Return [x, y] of the center of cell containing provided text 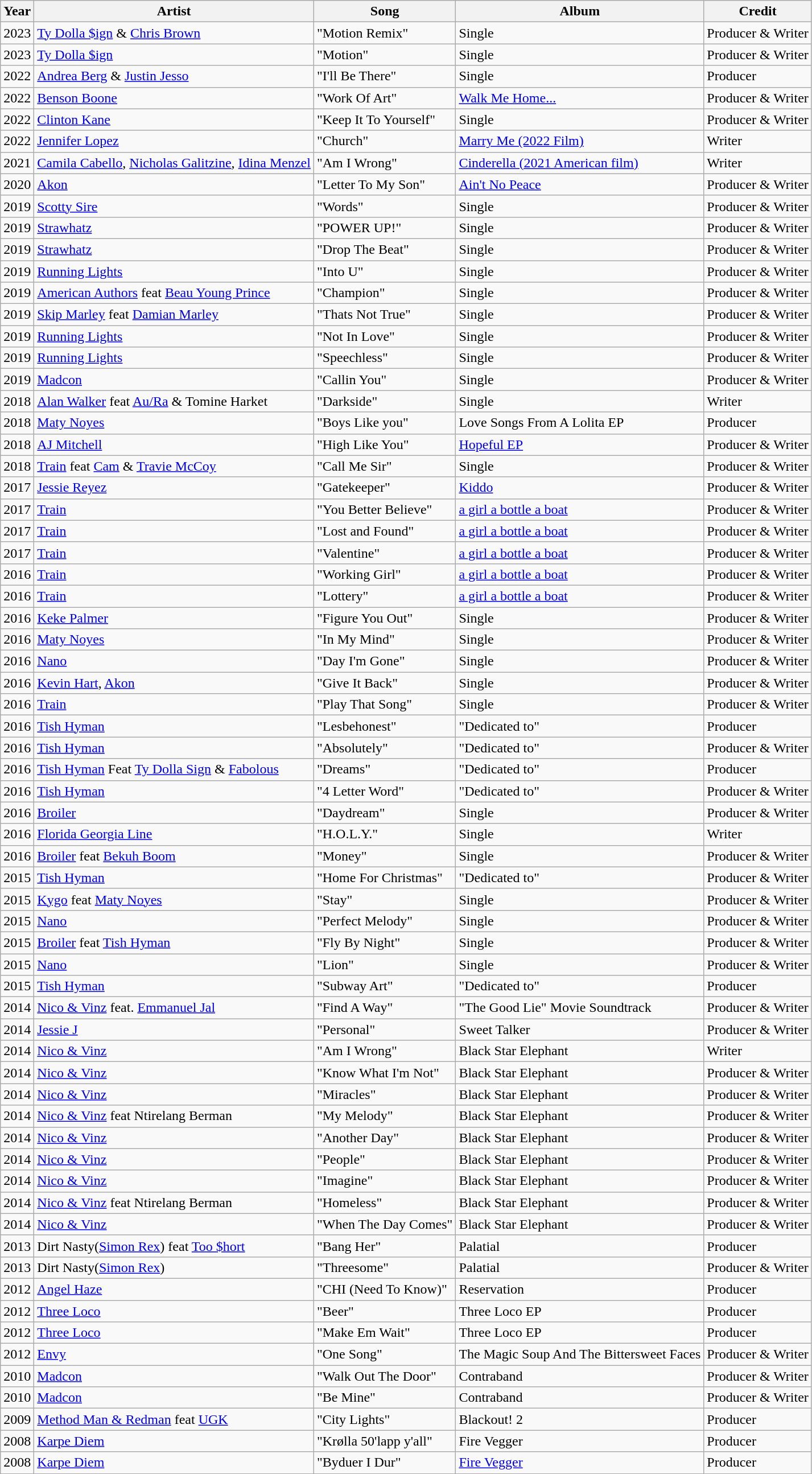
2021 [17, 163]
"Stay" [385, 899]
"When The Day Comes" [385, 1224]
American Authors feat Beau Young Prince [174, 293]
Akon [174, 184]
"Work Of Art" [385, 98]
Jennifer Lopez [174, 141]
"Day I'm Gone" [385, 661]
Dirt Nasty(Simon Rex) [174, 1267]
"Krølla 50'lapp y'all" [385, 1441]
Nico & Vinz feat. Emmanuel Jal [174, 1008]
"Fly By Night" [385, 942]
"Another Day" [385, 1138]
"Lesbehonest" [385, 726]
Hopeful EP [580, 444]
"Keep It To Yourself" [385, 120]
Kiddo [580, 488]
"Words" [385, 206]
"Beer" [385, 1311]
Kygo feat Maty Noyes [174, 899]
Clinton Kane [174, 120]
Envy [174, 1354]
Reservation [580, 1289]
"Make Em Wait" [385, 1333]
AJ Mitchell [174, 444]
2020 [17, 184]
"Letter To My Son" [385, 184]
Jessie J [174, 1030]
"Imagine" [385, 1181]
"Church" [385, 141]
"Personal" [385, 1030]
"The Good Lie" Movie Soundtrack [580, 1008]
Andrea Berg & Justin Jesso [174, 76]
Broiler [174, 813]
"4 Letter Word" [385, 791]
"Not In Love" [385, 336]
Angel Haze [174, 1289]
Ty Dolla $ign & Chris Brown [174, 33]
"Figure You Out" [385, 617]
"Play That Song" [385, 705]
"Subway Art" [385, 986]
"H.O.L.Y." [385, 834]
Love Songs From A Lolita EP [580, 423]
Cinderella (2021 American film) [580, 163]
Ain't No Peace [580, 184]
"Find A Way" [385, 1008]
Jessie Reyez [174, 488]
Train feat Cam & Travie McCoy [174, 466]
"Thats Not True" [385, 315]
Alan Walker feat Au/Ra & Tomine Harket [174, 401]
Skip Marley feat Damian Marley [174, 315]
"Motion" [385, 55]
"Miracles" [385, 1094]
"Absolutely" [385, 748]
2009 [17, 1419]
"People" [385, 1159]
"Speechless" [385, 358]
"Lottery" [385, 596]
Blackout! 2 [580, 1419]
"Into U" [385, 271]
"Callin You" [385, 380]
"Lion" [385, 965]
Year [17, 11]
"Motion Remix" [385, 33]
"Give It Back" [385, 683]
The Magic Soup And The Bittersweet Faces [580, 1354]
"One Song" [385, 1354]
"Daydream" [385, 813]
"Bang Her" [385, 1246]
"Call Me Sir" [385, 466]
Artist [174, 11]
"Perfect Melody" [385, 921]
"My Melody" [385, 1116]
"Lost and Found" [385, 531]
"POWER UP!" [385, 228]
"In My Mind" [385, 640]
"Threesome" [385, 1267]
Walk Me Home... [580, 98]
"Dreams" [385, 769]
Broiler feat Bekuh Boom [174, 856]
Florida Georgia Line [174, 834]
Broiler feat Tish Hyman [174, 942]
Album [580, 11]
Ty Dolla $ign [174, 55]
Sweet Talker [580, 1030]
Kevin Hart, Akon [174, 683]
"Walk Out The Door" [385, 1376]
"Byduer I Dur" [385, 1463]
Dirt Nasty(Simon Rex) feat Too $hort [174, 1246]
"Boys Like you" [385, 423]
"Money" [385, 856]
"High Like You" [385, 444]
"Darkside" [385, 401]
"Working Girl" [385, 574]
Tish Hyman Feat Ty Dolla Sign & Fabolous [174, 769]
"Homeless" [385, 1203]
Marry Me (2022 Film) [580, 141]
"You Better Believe" [385, 509]
"Champion" [385, 293]
Camila Cabello, Nicholas Galitzine, Idina Menzel [174, 163]
Keke Palmer [174, 617]
Benson Boone [174, 98]
"Home For Christmas" [385, 878]
Method Man & Redman feat UGK [174, 1419]
"Gatekeeper" [385, 488]
"CHI (Need To Know)" [385, 1289]
Scotty Sire [174, 206]
"I'll Be There" [385, 76]
"Be Mine" [385, 1398]
"Valentine" [385, 553]
"Know What I'm Not" [385, 1073]
"Drop The Beat" [385, 249]
Credit [758, 11]
Song [385, 11]
"City Lights" [385, 1419]
